Search for the cell housing the specified text and yield its [x, y] center coordinate. 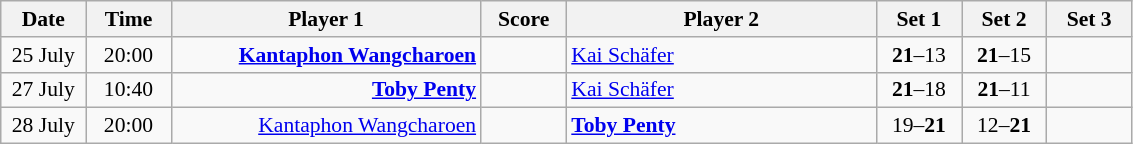
19–21 [918, 126]
28 July [44, 126]
Set 1 [918, 19]
21–13 [918, 55]
Player 1 [326, 19]
27 July [44, 90]
Player 2 [721, 19]
21–11 [1004, 90]
Set 3 [1090, 19]
Set 2 [1004, 19]
Score [524, 19]
25 July [44, 55]
10:40 [128, 90]
21–18 [918, 90]
21–15 [1004, 55]
Date [44, 19]
12–21 [1004, 126]
Time [128, 19]
